Output the (x, y) coordinate of the center of the cell containing the given text.  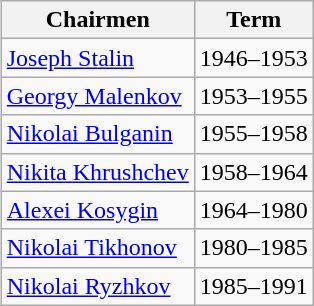
1980–1985 (254, 248)
Nikolai Ryzhkov (98, 286)
Joseph Stalin (98, 58)
1946–1953 (254, 58)
Term (254, 20)
Chairmen (98, 20)
Alexei Kosygin (98, 210)
Nikolai Bulganin (98, 134)
1964–1980 (254, 210)
1953–1955 (254, 96)
Nikita Khrushchev (98, 172)
Georgy Malenkov (98, 96)
1958–1964 (254, 172)
1955–1958 (254, 134)
Nikolai Tikhonov (98, 248)
1985–1991 (254, 286)
